Determine the (x, y) coordinate at the center of the cell enclosing the given text.  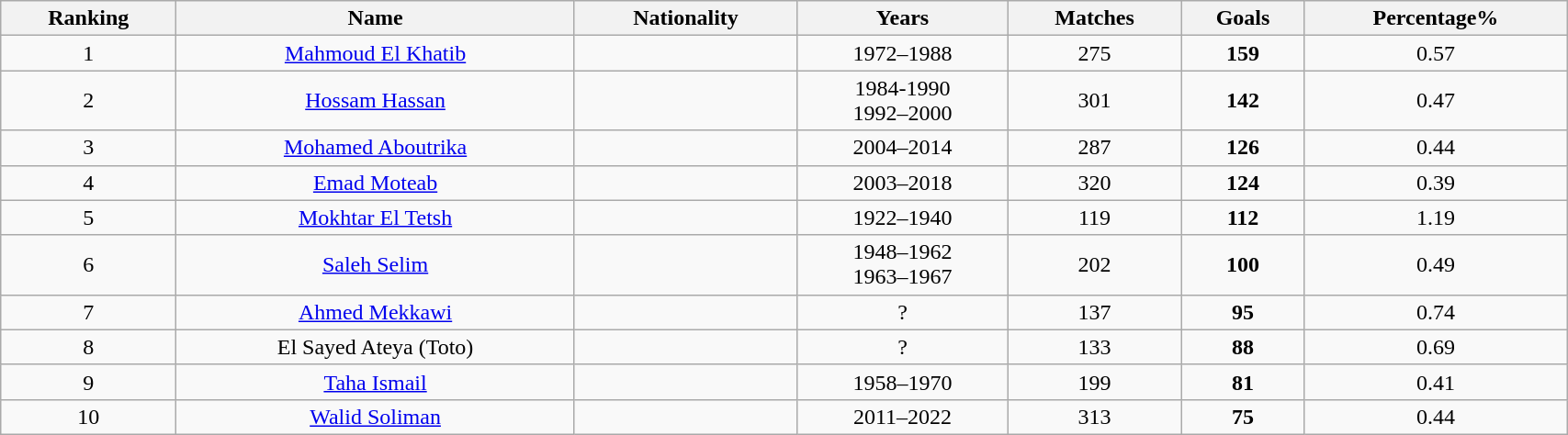
Hossam Hassan (375, 101)
Years (903, 18)
301 (1094, 101)
Name (375, 18)
1958–1970 (903, 382)
Walid Soliman (375, 417)
287 (1094, 148)
4 (88, 183)
0.39 (1435, 183)
El Sayed Ateya (Toto) (375, 347)
Mokhtar El Tetsh (375, 217)
112 (1244, 217)
Percentage% (1435, 18)
Taha Ismail (375, 382)
Ahmed Mekkawi (375, 312)
2011–2022 (903, 417)
Nationality (685, 18)
2 (88, 101)
Saleh Selim (375, 264)
10 (88, 417)
Matches (1094, 18)
202 (1094, 264)
8 (88, 347)
275 (1094, 53)
9 (88, 382)
199 (1094, 382)
137 (1094, 312)
0.47 (1435, 101)
126 (1244, 148)
81 (1244, 382)
0.41 (1435, 382)
1922–1940 (903, 217)
Mohamed Aboutrika (375, 148)
2004–2014 (903, 148)
Goals (1244, 18)
0.69 (1435, 347)
6 (88, 264)
5 (88, 217)
95 (1244, 312)
Ranking (88, 18)
Mahmoud El Khatib (375, 53)
1984-19901992–2000 (903, 101)
313 (1094, 417)
119 (1094, 217)
320 (1094, 183)
124 (1244, 183)
1.19 (1435, 217)
7 (88, 312)
3 (88, 148)
1972–1988 (903, 53)
0.57 (1435, 53)
0.74 (1435, 312)
Emad Moteab (375, 183)
133 (1094, 347)
1948–19621963–1967 (903, 264)
142 (1244, 101)
75 (1244, 417)
159 (1244, 53)
0.49 (1435, 264)
88 (1244, 347)
100 (1244, 264)
1 (88, 53)
2003–2018 (903, 183)
